Search for the cell housing the specified text and yield its [x, y] center coordinate. 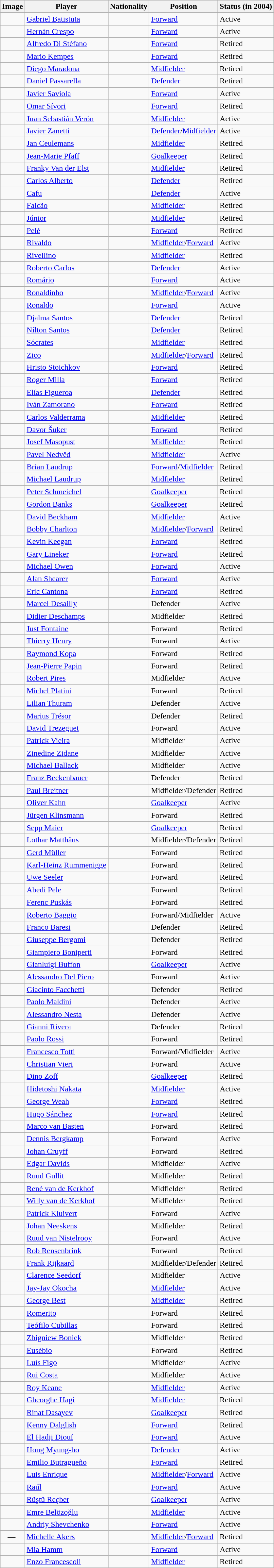
Player [66, 7]
Marco van Basten [66, 1126]
Luís Figo [66, 1363]
Hidetoshi Nakata [66, 1089]
Hugo Sánchez [66, 1114]
Romerito [66, 1313]
Roberto Carlos [66, 268]
Johan Neeskens [66, 1226]
Rob Rensenbrink [66, 1251]
Gianluigi Buffon [66, 965]
Eric Cantona [66, 591]
Didier Deschamps [66, 616]
Clarence Seedorf [66, 1275]
Ferenc Puskás [66, 902]
Rüştü Reçber [66, 1499]
Giacinto Facchetti [66, 989]
Mia Hamm [66, 1549]
Iván Zamorano [66, 405]
Davor Šuker [66, 430]
Teófilo Cubillas [66, 1325]
Enzo Francescoli [66, 1562]
Franz Beckenbauer [66, 778]
Jean-Pierre Papin [66, 666]
Patrick Vieira [66, 740]
Gerd Müller [66, 852]
Rivaldo [66, 243]
Jürgen Klinsmann [66, 815]
George Best [66, 1300]
Alessandro Del Piero [66, 977]
Rinat Dasayev [66, 1412]
Francesco Totti [66, 1052]
Luis Enrique [66, 1475]
Gheorghe Hagi [66, 1400]
Emre Belözoğlu [66, 1512]
George Weah [66, 1101]
Robert Pires [66, 678]
El Hadji Diouf [66, 1437]
Dino Zoff [66, 1076]
Zbigniew Boniek [66, 1338]
Oliver Kahn [66, 803]
Hernán Crespo [66, 31]
Alan Shearer [66, 579]
Romário [66, 280]
Omar Sívori [66, 106]
Edgar Davids [66, 1164]
Daniel Passarella [66, 81]
Michael Owen [66, 566]
Andriy Shevchenko [66, 1524]
Giampiero Boniperti [66, 952]
Javier Saviola [66, 93]
Status (in 2004) [246, 7]
Image [12, 7]
Abedi Pele [66, 890]
Alfredo Di Stéfano [66, 44]
Sócrates [66, 342]
Jay-Jay Okocha [66, 1288]
Nationality [129, 7]
Hong Myung-bo [66, 1450]
Alessandro Nesta [66, 1014]
Lothar Matthäus [66, 840]
Nílton Santos [66, 330]
Sepp Maier [66, 828]
Zico [66, 355]
Willy van de Kerkhof [66, 1201]
Pelé [66, 230]
Eusébio [66, 1350]
— [12, 1537]
Falcão [66, 206]
David Beckham [66, 516]
Raúl [66, 1487]
Gary Lineker [66, 554]
Brian Laudrup [66, 467]
Christian Vieri [66, 1064]
Ronaldinho [66, 293]
Karl-Heinz Rummenigge [66, 865]
Michel Platini [66, 691]
Kevin Keegan [66, 541]
Paolo Rossi [66, 1039]
Raymond Kopa [66, 653]
Just Fontaine [66, 629]
Bobby Charlton [66, 529]
Ruud van Nistelrooy [66, 1238]
Jan Ceulemans [66, 143]
Paolo Maldini [66, 1002]
Marcel Desailly [66, 604]
Marius Trésor [66, 716]
Mario Kempes [66, 56]
Zinedine Zidane [66, 753]
Pavel Nedvěd [66, 454]
Javier Zanetti [66, 131]
Carlos Alberto [66, 181]
Frank Rijkaard [66, 1263]
Franco Baresi [66, 927]
Lilian Thuram [66, 703]
Emilio Butragueño [66, 1462]
Carlos Valderrama [66, 417]
Franky Van der Elst [66, 168]
René van de Kerkhof [66, 1189]
Elías Figueroa [66, 392]
Roy Keane [66, 1388]
Cafu [66, 193]
Hristo Stoichkov [66, 367]
Roger Milla [66, 380]
Paul Breitner [66, 790]
Jean-Marie Pfaff [66, 156]
Michael Laudrup [66, 479]
Kenny Dalglish [66, 1425]
Rui Costa [66, 1375]
Gianni Rivera [66, 1027]
Roberto Baggio [66, 915]
Ruud Gullit [66, 1176]
David Trezeguet [66, 728]
Ronaldo [66, 305]
Dennis Bergkamp [66, 1138]
Josef Masopust [66, 442]
Johan Cruyff [66, 1151]
Djalma Santos [66, 317]
Uwe Seeler [66, 877]
Júnior [66, 218]
Gordon Banks [66, 504]
Peter Schmeichel [66, 492]
Position [184, 7]
Thierry Henry [66, 641]
Patrick Kluivert [66, 1213]
Juan Sebastián Verón [66, 118]
Michael Ballack [66, 766]
Defender/Midfielder [184, 131]
Michelle Akers [66, 1537]
Gabriel Batistuta [66, 19]
Diego Maradona [66, 69]
Rivellino [66, 255]
Giuseppe Bergomi [66, 939]
